Scan for the cell matching the given text and deliver its (x, y) coordinate at center. 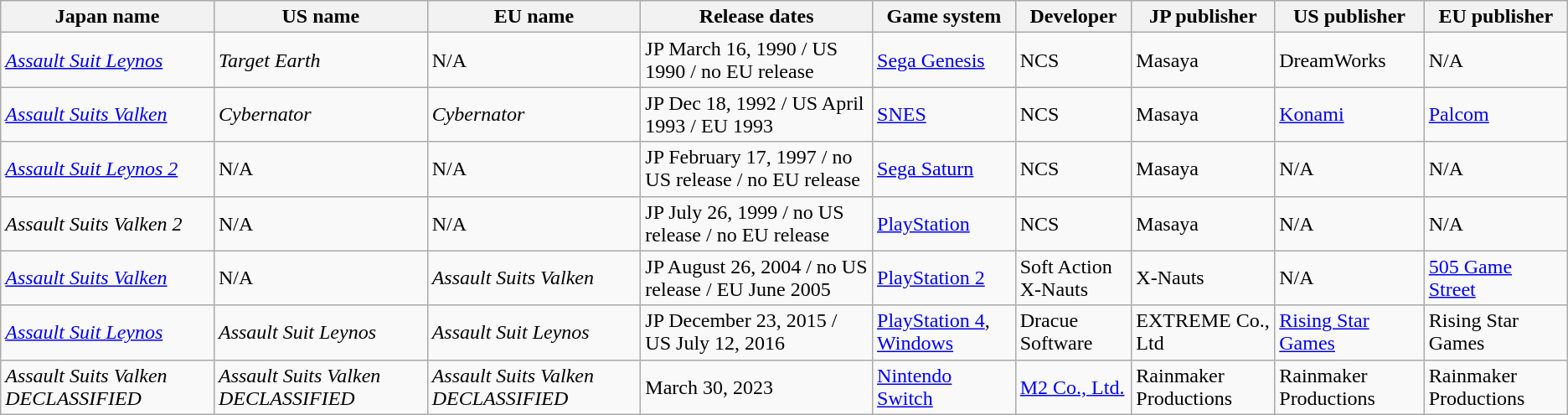
Target Earth (320, 60)
Dracue Software (1074, 332)
Sega Saturn (945, 169)
M2 Co., Ltd. (1074, 387)
Developer (1074, 17)
Konami (1349, 114)
PlayStation 2 (945, 278)
US name (320, 17)
Release dates (757, 17)
Sega Genesis (945, 60)
505 Game Street (1496, 278)
Palcom (1496, 114)
EU publisher (1496, 17)
Japan name (107, 17)
Assault Suits Valken 2 (107, 223)
JP Dec 18, 1992 / US April 1993 / EU 1993 (757, 114)
DreamWorks (1349, 60)
JP July 26, 1999 / no US release / no EU release (757, 223)
JP March 16, 1990 / US 1990 / no EU release (757, 60)
JP publisher (1203, 17)
Nintendo Switch (945, 387)
PlayStation 4, Windows (945, 332)
PlayStation (945, 223)
Game system (945, 17)
JP December 23, 2015 / US July 12, 2016 (757, 332)
Soft ActionX-Nauts (1074, 278)
SNES (945, 114)
X-Nauts (1203, 278)
JP August 26, 2004 / no US release / EU June 2005 (757, 278)
JP February 17, 1997 / no US release / no EU release (757, 169)
US publisher (1349, 17)
March 30, 2023 (757, 387)
Assault Suit Leynos 2 (107, 169)
EU name (534, 17)
EXTREME Co., Ltd (1203, 332)
